Locate the cell with the specified text and output its (X, Y) center coordinate. 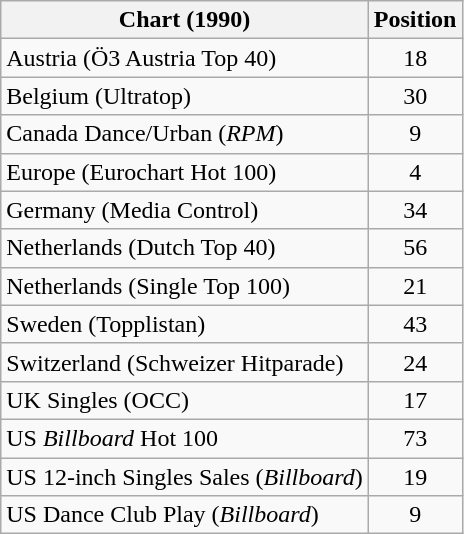
Chart (1990) (185, 20)
Netherlands (Dutch Top 40) (185, 248)
Europe (Eurochart Hot 100) (185, 172)
21 (415, 286)
24 (415, 362)
18 (415, 58)
Austria (Ö3 Austria Top 40) (185, 58)
Germany (Media Control) (185, 210)
Netherlands (Single Top 100) (185, 286)
17 (415, 400)
UK Singles (OCC) (185, 400)
Belgium (Ultratop) (185, 96)
Canada Dance/Urban (RPM) (185, 134)
US 12-inch Singles Sales (Billboard) (185, 477)
56 (415, 248)
73 (415, 438)
30 (415, 96)
19 (415, 477)
43 (415, 324)
34 (415, 210)
US Dance Club Play (Billboard) (185, 515)
Switzerland (Schweizer Hitparade) (185, 362)
Position (415, 20)
4 (415, 172)
Sweden (Topplistan) (185, 324)
US Billboard Hot 100 (185, 438)
